Provide the [x, y] coordinate of the cell's center where the given text is located.  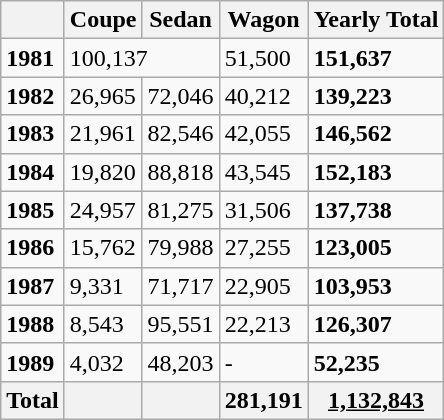
21,961 [103, 134]
1989 [33, 362]
1982 [33, 96]
95,551 [180, 324]
42,055 [264, 134]
123,005 [376, 248]
19,820 [103, 172]
1984 [33, 172]
152,183 [376, 172]
40,212 [264, 96]
1983 [33, 134]
- [264, 362]
27,255 [264, 248]
52,235 [376, 362]
31,506 [264, 210]
24,957 [103, 210]
15,762 [103, 248]
9,331 [103, 286]
Total [33, 400]
Yearly Total [376, 20]
1985 [33, 210]
126,307 [376, 324]
Coupe [103, 20]
103,953 [376, 286]
4,032 [103, 362]
281,191 [264, 400]
82,546 [180, 134]
26,965 [103, 96]
Wagon [264, 20]
71,717 [180, 286]
100,137 [142, 58]
81,275 [180, 210]
139,223 [376, 96]
151,637 [376, 58]
1988 [33, 324]
22,213 [264, 324]
51,500 [264, 58]
88,818 [180, 172]
1981 [33, 58]
79,988 [180, 248]
1986 [33, 248]
22,905 [264, 286]
1987 [33, 286]
72,046 [180, 96]
146,562 [376, 134]
48,203 [180, 362]
43,545 [264, 172]
8,543 [103, 324]
Sedan [180, 20]
137,738 [376, 210]
1,132,843 [376, 400]
